Find where the given text appears and provide that cell's center as (x, y) coordinate. 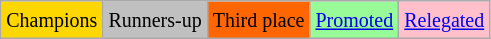
Relegated (444, 20)
Runners-up (155, 20)
Promoted (354, 20)
Champions (52, 20)
Third place (258, 20)
